Detect which cell encompasses the target text, then output its (x, y) center coordinate. 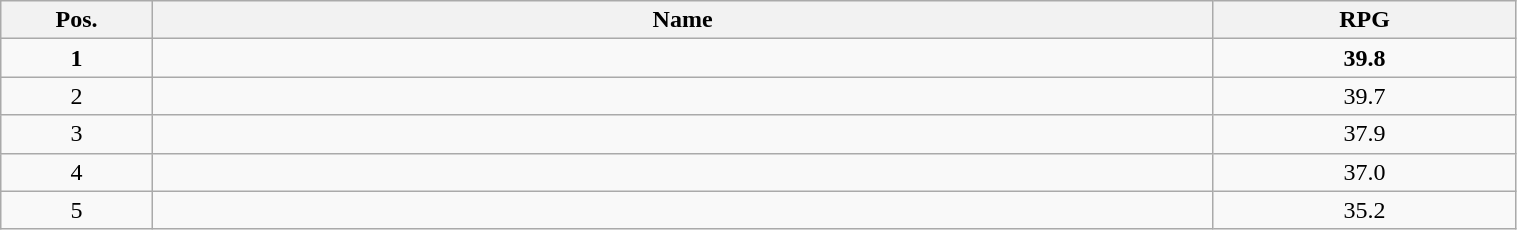
37.0 (1364, 172)
Pos. (77, 20)
3 (77, 134)
2 (77, 96)
39.7 (1364, 96)
RPG (1364, 20)
37.9 (1364, 134)
1 (77, 58)
Name (682, 20)
35.2 (1364, 210)
5 (77, 210)
39.8 (1364, 58)
4 (77, 172)
